Output the [x, y] coordinate of the center of the cell containing the given text.  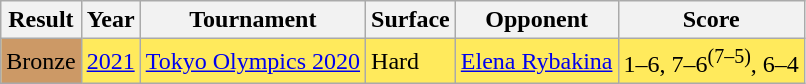
1–6, 7–6(7–5), 6–4 [711, 62]
Elena Rybakina [536, 62]
Year [110, 20]
2021 [110, 62]
Tokyo Olympics 2020 [252, 62]
Score [711, 20]
Tournament [252, 20]
Opponent [536, 20]
Hard [411, 62]
Result [41, 20]
Bronze [41, 62]
Surface [411, 20]
